Determine the [X, Y] coordinate at the center of the cell enclosing the given text.  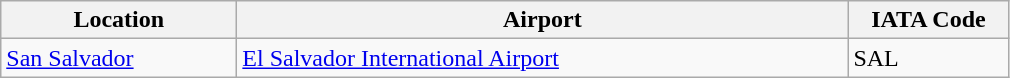
Location [119, 20]
San Salvador [119, 58]
IATA Code [928, 20]
Airport [542, 20]
El Salvador International Airport [542, 58]
SAL [928, 58]
